Return (x, y) of the center of cell containing provided text 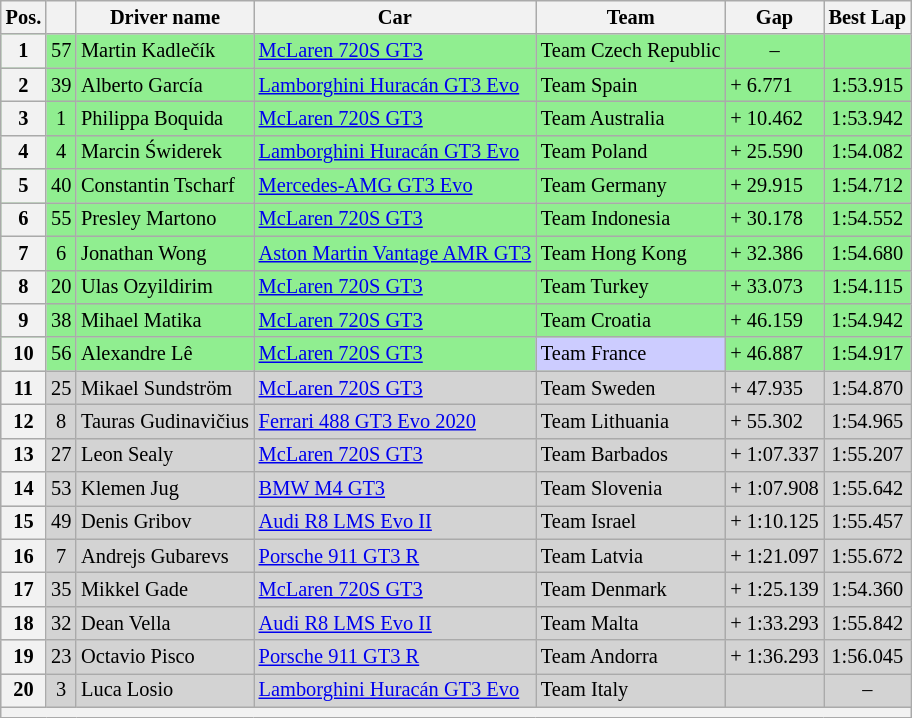
27 (61, 455)
+ 25.590 (774, 152)
Team Lithuania (630, 421)
Klemen Jug (165, 489)
1:53.915 (868, 85)
Tauras Gudinavičius (165, 421)
Team Malta (630, 623)
1:56.045 (868, 657)
Team (630, 17)
5 (24, 186)
+ 1:21.097 (774, 556)
Team Denmark (630, 589)
32 (61, 623)
Team Spain (630, 85)
+ 1:10.125 (774, 522)
Mikkel Gade (165, 589)
1:54.965 (868, 421)
Team Latvia (630, 556)
+ 32.386 (774, 253)
Team Croatia (630, 320)
1:55.207 (868, 455)
12 (24, 421)
1:55.672 (868, 556)
Team France (630, 354)
Aston Martin Vantage AMR GT3 (395, 253)
Team Indonesia (630, 219)
Presley Martono (165, 219)
40 (61, 186)
1:55.457 (868, 522)
11 (24, 388)
35 (61, 589)
9 (24, 320)
Ulas Ozyildirim (165, 287)
+ 1:07.908 (774, 489)
Leon Sealy (165, 455)
Team Italy (630, 690)
Team Israel (630, 522)
Team Andorra (630, 657)
38 (61, 320)
Best Lap (868, 17)
16 (24, 556)
Team Poland (630, 152)
Mihael Matika (165, 320)
Team Barbados (630, 455)
Driver name (165, 17)
Octavio Pisco (165, 657)
1:54.870 (868, 388)
Denis Gribov (165, 522)
1:54.552 (868, 219)
+ 10.462 (774, 118)
Jonathan Wong (165, 253)
+ 46.159 (774, 320)
Luca Losio (165, 690)
Team Germany (630, 186)
Team Czech Republic (630, 51)
Gap (774, 17)
1:55.642 (868, 489)
Marcin Świderek (165, 152)
1:54.680 (868, 253)
Team Slovenia (630, 489)
Team Turkey (630, 287)
10 (24, 354)
+ 1:33.293 (774, 623)
Pos. (24, 17)
57 (61, 51)
Alexandre Lê (165, 354)
1:55.842 (868, 623)
1:54.360 (868, 589)
18 (24, 623)
Mikael Sundström (165, 388)
BMW M4 GT3 (395, 489)
Dean Vella (165, 623)
1:54.082 (868, 152)
23 (61, 657)
Constantin Tscharf (165, 186)
1:54.942 (868, 320)
+ 30.178 (774, 219)
19 (24, 657)
Martin Kadlečík (165, 51)
+ 29.915 (774, 186)
Car (395, 17)
1:54.917 (868, 354)
Mercedes-AMG GT3 Evo (395, 186)
+ 46.887 (774, 354)
Ferrari 488 GT3 Evo 2020 (395, 421)
Team Hong Kong (630, 253)
+ 1:07.337 (774, 455)
14 (24, 489)
56 (61, 354)
55 (61, 219)
1:54.712 (868, 186)
17 (24, 589)
1:54.115 (868, 287)
Team Sweden (630, 388)
+ 55.302 (774, 421)
Andrejs Gubarevs (165, 556)
13 (24, 455)
+ 1:36.293 (774, 657)
49 (61, 522)
+ 1:25.139 (774, 589)
53 (61, 489)
Alberto García (165, 85)
2 (24, 85)
25 (61, 388)
+ 47.935 (774, 388)
Philippa Boquida (165, 118)
Team Australia (630, 118)
39 (61, 85)
1:53.942 (868, 118)
+ 6.771 (774, 85)
15 (24, 522)
+ 33.073 (774, 287)
